Detect which cell encompasses the target text, then output its (X, Y) center coordinate. 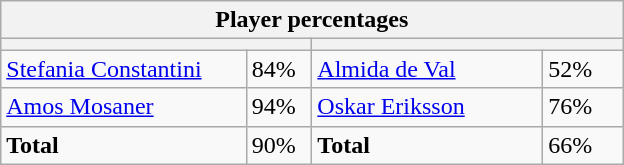
52% (583, 69)
Oskar Eriksson (428, 107)
90% (279, 145)
66% (583, 145)
Almida de Val (428, 69)
94% (279, 107)
Player percentages (312, 20)
84% (279, 69)
Stefania Constantini (124, 69)
Amos Mosaner (124, 107)
76% (583, 107)
